Locate the cell with the specified text and output its (x, y) center coordinate. 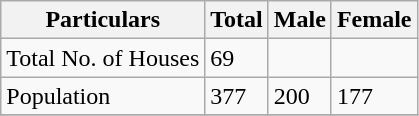
Female (374, 20)
Population (103, 96)
Total No. of Houses (103, 58)
Total (237, 20)
Male (300, 20)
200 (300, 96)
69 (237, 58)
177 (374, 96)
377 (237, 96)
Particulars (103, 20)
